Output the [x, y] coordinate of the center of the cell containing the given text.  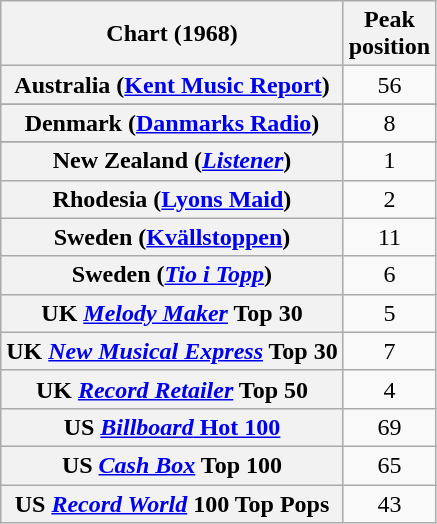
2 [389, 199]
UK New Musical Express Top 30 [172, 351]
Peakposition [389, 34]
5 [389, 313]
11 [389, 237]
7 [389, 351]
Chart (1968) [172, 34]
New Zealand (Listener) [172, 161]
65 [389, 465]
Denmark (Danmarks Radio) [172, 123]
69 [389, 427]
56 [389, 85]
US Record World 100 Top Pops [172, 503]
1 [389, 161]
8 [389, 123]
4 [389, 389]
Australia (Kent Music Report) [172, 85]
US Billboard Hot 100 [172, 427]
6 [389, 275]
US Cash Box Top 100 [172, 465]
Sweden (Kvällstoppen) [172, 237]
UK Record Retailer Top 50 [172, 389]
Rhodesia (Lyons Maid) [172, 199]
Sweden (Tio i Topp) [172, 275]
UK Melody Maker Top 30 [172, 313]
43 [389, 503]
